Output the (X, Y) coordinate of the center of the cell containing the given text.  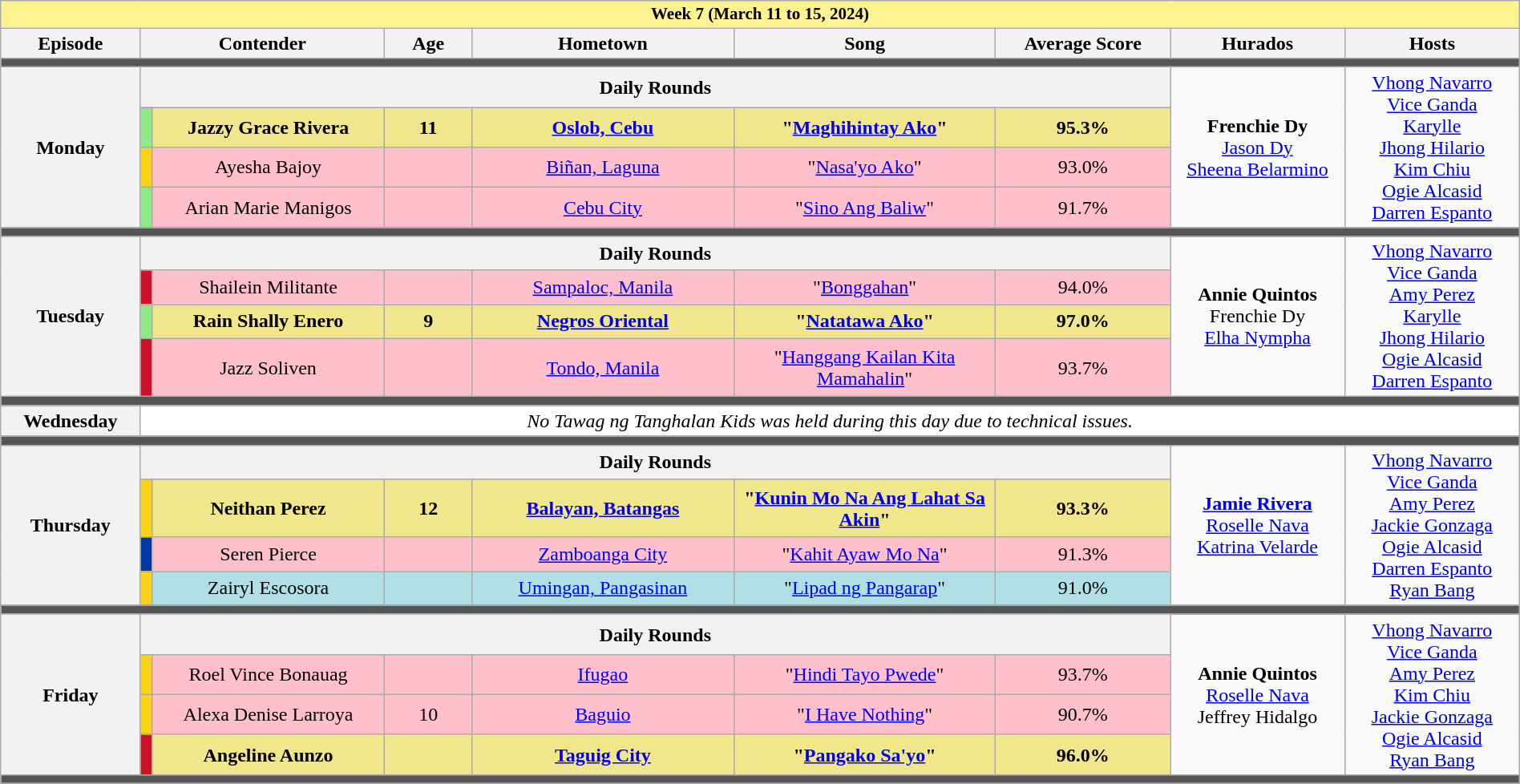
Monday (71, 148)
Thursday (71, 525)
Zamboanga City (603, 554)
Biñan, Laguna (603, 168)
12 (428, 508)
Tondo, Manila (603, 367)
95.3% (1083, 127)
Sampaloc, Manila (603, 287)
91.3% (1083, 554)
"Lipad ng Pangarap" (864, 588)
11 (428, 127)
"Kahit Ayaw Mo Na" (864, 554)
"Nasa'yo Ako" (864, 168)
No Tawag ng Tanghalan Kids was held during this day due to technical issues. (830, 421)
Jazzy Grace Rivera (268, 127)
"Natatawa Ako" (864, 321)
Average Score (1083, 43)
"Pangako Sa'yo" (864, 754)
91.7% (1083, 208)
"Maghihintay Ako" (864, 127)
93.0% (1083, 168)
Ayesha Bajoy (268, 168)
Shailein Militante (268, 287)
Episode (71, 43)
Wednesday (71, 421)
Rain Shally Enero (268, 321)
Jazz Soliven (268, 367)
97.0% (1083, 321)
Tuesday (71, 317)
Annie QuintosFrenchie DyElha Nympha (1258, 317)
"Bonggahan" (864, 287)
Frenchie DyJason DySheena Belarmino (1258, 148)
Negros Oriental (603, 321)
Song (864, 43)
Hosts (1432, 43)
Neithan Perez (268, 508)
Umingan, Pangasinan (603, 588)
Vhong NavarroVice GandaKarylleJhong HilarioKim ChiuOgie AlcasidDarren Espanto (1432, 148)
Roel Vince Bonauag (268, 674)
"Kunin Mo Na Ang Lahat Sa Akin" (864, 508)
Age (428, 43)
93.3% (1083, 508)
Seren Pierce (268, 554)
10 (428, 714)
91.0% (1083, 588)
Oslob, Cebu (603, 127)
Hometown (603, 43)
Vhong NavarroVice GandaAmy PerezKarylleJhong HilarioOgie AlcasidDarren Espanto (1432, 317)
Alexa Denise Larroya (268, 714)
Week 7 (March 11 to 15, 2024) (760, 14)
Vhong NavarroVice GandaAmy PerezJackie GonzagaOgie AlcasidDarren EspantoRyan Bang (1432, 525)
"Hanggang Kailan Kita Mamahalin" (864, 367)
9 (428, 321)
Jamie RiveraRoselle NavaKatrina Velarde (1258, 525)
Ifugao (603, 674)
Zairyl Escosora (268, 588)
Balayan, Batangas (603, 508)
"I Have Nothing" (864, 714)
Angeline Aunzo (268, 754)
94.0% (1083, 287)
Vhong NavarroVice GandaAmy PerezKim ChiuJackie GonzagaOgie AlcasidRyan Bang (1432, 694)
Hurados (1258, 43)
Arian Marie Manigos (268, 208)
Contender (263, 43)
90.7% (1083, 714)
"Sino Ang Baliw" (864, 208)
Baguio (603, 714)
Cebu City (603, 208)
Taguig City (603, 754)
96.0% (1083, 754)
Friday (71, 694)
Annie QuintosRoselle NavaJeffrey Hidalgo (1258, 694)
"Hindi Tayo Pwede" (864, 674)
